Output the [x, y] coordinate of the center of the cell containing the given text.  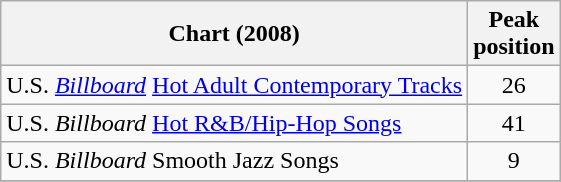
41 [514, 123]
U.S. Billboard Smooth Jazz Songs [234, 161]
Chart (2008) [234, 34]
U.S. Billboard Hot Adult Contemporary Tracks [234, 85]
9 [514, 161]
26 [514, 85]
U.S. Billboard Hot R&B/Hip-Hop Songs [234, 123]
Peakposition [514, 34]
